Output the [x, y] coordinate of the center of the cell containing the given text.  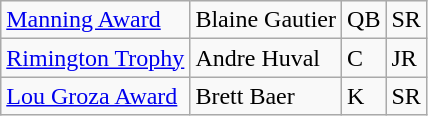
Lou Groza Award [96, 96]
Brett Baer [266, 96]
JR [406, 58]
Rimington Trophy [96, 58]
QB [364, 20]
Blaine Gautier [266, 20]
Andre Huval [266, 58]
K [364, 96]
Manning Award [96, 20]
C [364, 58]
